Search for the cell housing the specified text and yield its [x, y] center coordinate. 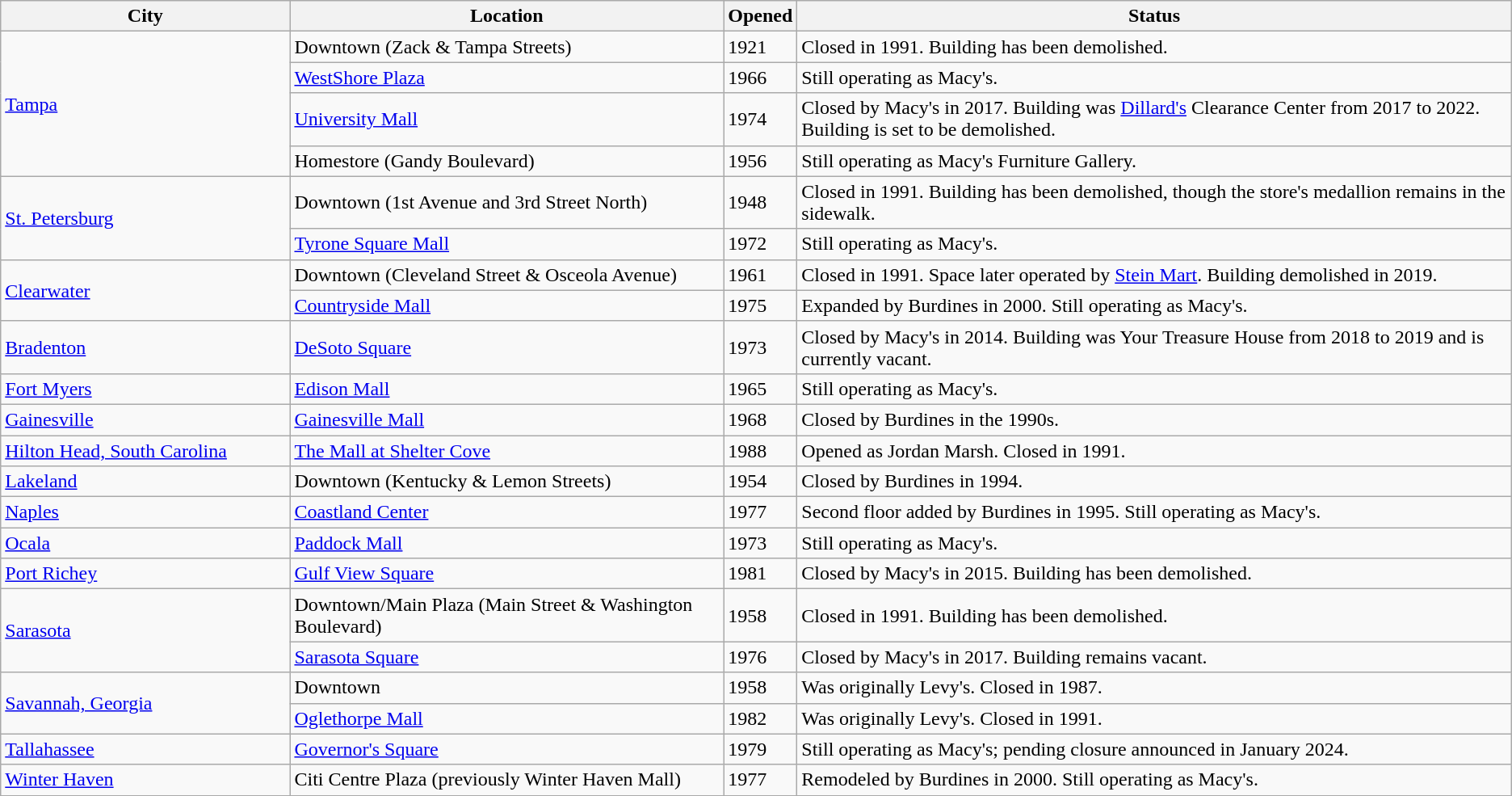
Sarasota [145, 630]
Countryside Mall [507, 305]
1961 [761, 275]
Gainesville [145, 419]
Remodeled by Burdines in 2000. Still operating as Macy's. [1154, 780]
Tyrone Square Mall [507, 244]
1981 [761, 574]
Status [1154, 16]
Savannah, Georgia [145, 703]
Was originally Levy's. Closed in 1987. [1154, 688]
Tampa [145, 103]
Sarasota Square [507, 657]
Second floor added by Burdines in 1995. Still operating as Macy's. [1154, 512]
Still operating as Macy's Furniture Gallery. [1154, 161]
Tallahassee [145, 749]
Opened [761, 16]
Naples [145, 512]
Location [507, 16]
Closed by Macy's in 2014. Building was Your Treasure House from 2018 to 2019 and is currently vacant. [1154, 347]
1982 [761, 718]
Port Richey [145, 574]
1966 [761, 78]
University Mall [507, 120]
1975 [761, 305]
Closed in 1991. Building has been demolished, though the store's medallion remains in the sidewalk. [1154, 202]
Gulf View Square [507, 574]
Closed by Macy's in 2017. Building remains vacant. [1154, 657]
1988 [761, 450]
Homestore (Gandy Boulevard) [507, 161]
Governor's Square [507, 749]
Gainesville Mall [507, 419]
1968 [761, 419]
Fort Myers [145, 389]
DeSoto Square [507, 347]
1979 [761, 749]
1976 [761, 657]
Winter Haven [145, 780]
Closed in 1991. Space later operated by Stein Mart. Building demolished in 2019. [1154, 275]
Downtown (Cleveland Street & Osceola Avenue) [507, 275]
1965 [761, 389]
1956 [761, 161]
Edison Mall [507, 389]
Lakeland [145, 482]
Bradenton [145, 347]
Closed by Burdines in 1994. [1154, 482]
Hilton Head, South Carolina [145, 450]
Ocala [145, 543]
Closed by Macy's in 2015. Building has been demolished. [1154, 574]
The Mall at Shelter Cove [507, 450]
1974 [761, 120]
Downtown [507, 688]
Downtown (Zack & Tampa Streets) [507, 47]
1954 [761, 482]
Downtown (Kentucky & Lemon Streets) [507, 482]
1972 [761, 244]
Oglethorpe Mall [507, 718]
Closed by Macy's in 2017. Building was Dillard's Clearance Center from 2017 to 2022. Building is set to be demolished. [1154, 120]
Coastland Center [507, 512]
St. Petersburg [145, 218]
Still operating as Macy's; pending closure announced in January 2024. [1154, 749]
Citi Centre Plaza (previously Winter Haven Mall) [507, 780]
1948 [761, 202]
Was originally Levy's. Closed in 1991. [1154, 718]
Downtown/Main Plaza (Main Street & Washington Boulevard) [507, 616]
Downtown (1st Avenue and 3rd Street North) [507, 202]
1921 [761, 47]
Paddock Mall [507, 543]
Closed by Burdines in the 1990s. [1154, 419]
Opened as Jordan Marsh. Closed in 1991. [1154, 450]
WestShore Plaza [507, 78]
Clearwater [145, 290]
City [145, 16]
Expanded by Burdines in 2000. Still operating as Macy's. [1154, 305]
